Scan for the cell matching the given text and deliver its (X, Y) coordinate at center. 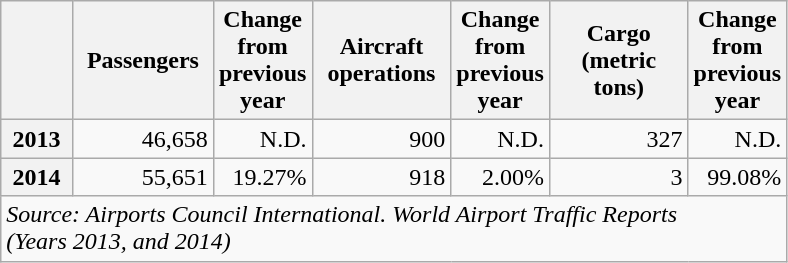
900 (382, 139)
Cargo(metric tons) (618, 60)
Source: Airports Council International. World Airport Traffic Reports(Years 2013, and 2014) (394, 228)
19.27% (262, 177)
46,658 (142, 139)
918 (382, 177)
2.00% (500, 177)
Aircraft operations (382, 60)
Passengers (142, 60)
3 (618, 177)
99.08% (738, 177)
2013 (37, 139)
2014 (37, 177)
55,651 (142, 177)
327 (618, 139)
